Determine the [x, y] coordinate at the center of the cell enclosing the given text.  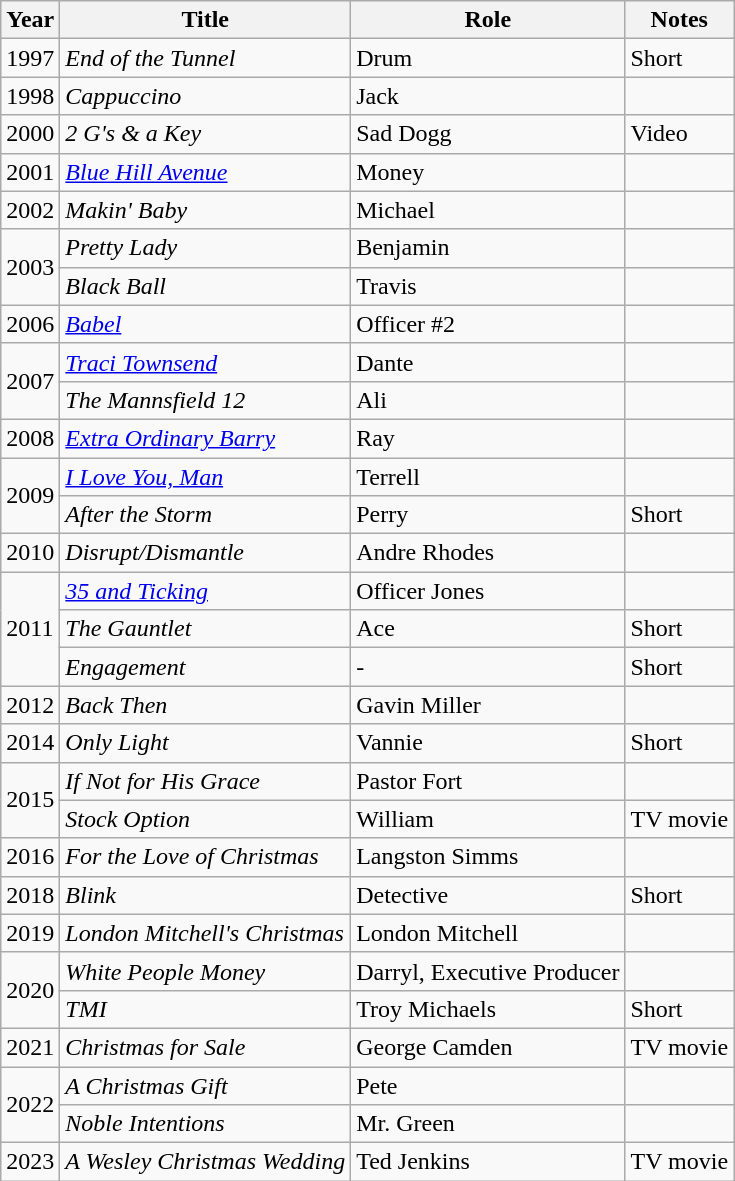
After the Storm [206, 515]
Video [680, 134]
2001 [30, 172]
2014 [30, 743]
Dante [488, 362]
2023 [30, 1162]
William [488, 819]
2008 [30, 438]
2 G's & a Key [206, 134]
2012 [30, 705]
TMI [206, 1009]
2007 [30, 381]
If Not for His Grace [206, 781]
A Wesley Christmas Wedding [206, 1162]
Ali [488, 400]
Back Then [206, 705]
Mr. Green [488, 1124]
Perry [488, 515]
Troy Michaels [488, 1009]
Engagement [206, 667]
Langston Simms [488, 857]
2020 [30, 990]
Extra Ordinary Barry [206, 438]
Andre Rhodes [488, 553]
Stock Option [206, 819]
Ray [488, 438]
Officer #2 [488, 324]
2016 [30, 857]
2021 [30, 1047]
London Mitchell's Christmas [206, 933]
35 and Ticking [206, 591]
2009 [30, 496]
Pastor Fort [488, 781]
Black Ball [206, 286]
2000 [30, 134]
2018 [30, 895]
Notes [680, 20]
Only Light [206, 743]
Title [206, 20]
Ace [488, 629]
Jack [488, 96]
Pretty Lady [206, 248]
Detective [488, 895]
Noble Intentions [206, 1124]
End of the Tunnel [206, 58]
Christmas for Sale [206, 1047]
Officer Jones [488, 591]
Drum [488, 58]
Cappuccino [206, 96]
2010 [30, 553]
Terrell [488, 477]
A Christmas Gift [206, 1085]
2002 [30, 210]
Benjamin [488, 248]
Babel [206, 324]
Traci Townsend [206, 362]
Vannie [488, 743]
Role [488, 20]
Year [30, 20]
Ted Jenkins [488, 1162]
2019 [30, 933]
1997 [30, 58]
The Mannsfield 12 [206, 400]
Sad Dogg [488, 134]
2022 [30, 1104]
Darryl, Executive Producer [488, 971]
London Mitchell [488, 933]
White People Money [206, 971]
Pete [488, 1085]
Michael [488, 210]
2006 [30, 324]
For the Love of Christmas [206, 857]
Gavin Miller [488, 705]
Money [488, 172]
1998 [30, 96]
- [488, 667]
Blue Hill Avenue [206, 172]
The Gauntlet [206, 629]
Disrupt/Dismantle [206, 553]
2011 [30, 629]
Travis [488, 286]
2015 [30, 800]
Blink [206, 895]
George Camden [488, 1047]
2003 [30, 267]
I Love You, Man [206, 477]
Makin' Baby [206, 210]
